From the cell containing the given text, extract its center point as [x, y] coordinate. 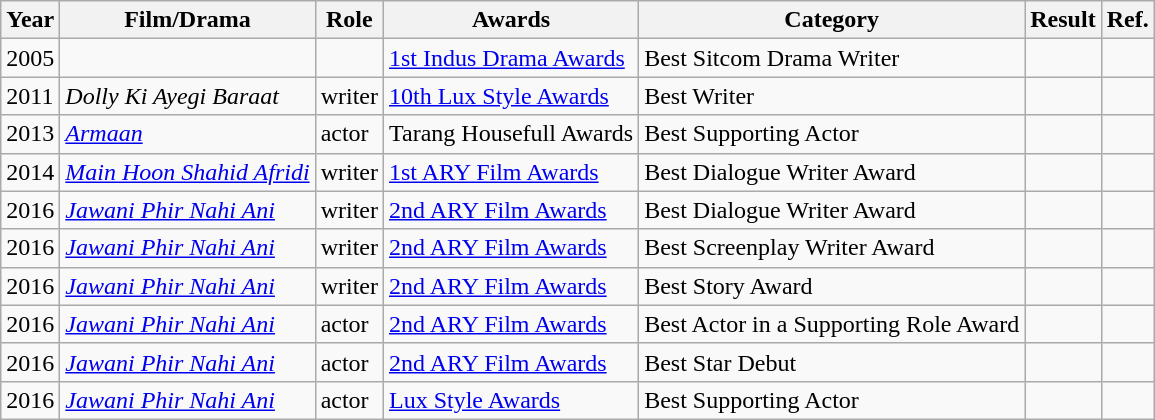
Best Sitcom Drama Writer [832, 58]
1st ARY Film Awards [510, 172]
Tarang Housefull Awards [510, 134]
10th Lux Style Awards [510, 96]
Main Hoon Shahid Afridi [188, 172]
Best Writer [832, 96]
2005 [30, 58]
1st Indus Drama Awards [510, 58]
2011 [30, 96]
Category [832, 20]
2013 [30, 134]
Lux Style Awards [510, 400]
Film/Drama [188, 20]
Armaan [188, 134]
Awards [510, 20]
Best Screenplay Writer Award [832, 248]
Role [349, 20]
Result [1063, 20]
Best Actor in a Supporting Role Award [832, 324]
Ref. [1128, 20]
Best Story Award [832, 286]
Year [30, 20]
Best Star Debut [832, 362]
2014 [30, 172]
Dolly Ki Ayegi Baraat [188, 96]
